For the text-containing cell, return its midpoint in (X, Y) coordinate format. 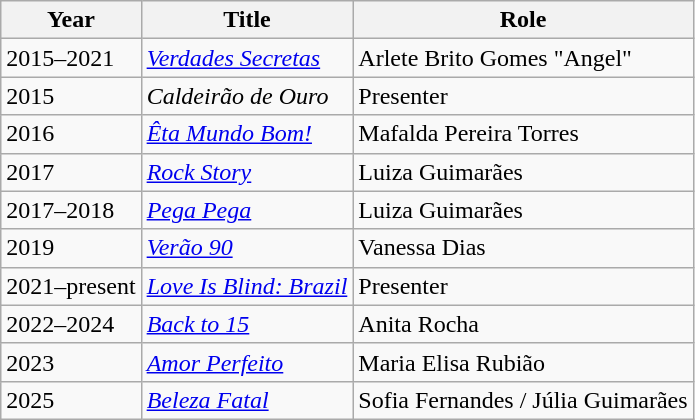
Title (247, 20)
2023 (71, 362)
Pega Pega (247, 210)
Verão 90 (247, 248)
Anita Rocha (523, 324)
Love Is Blind: Brazil (247, 286)
2022–2024 (71, 324)
Sofia Fernandes / Júlia Guimarães (523, 400)
Rock Story (247, 172)
2017–2018 (71, 210)
Maria Elisa Rubião (523, 362)
Mafalda Pereira Torres (523, 134)
2021–present (71, 286)
Year (71, 20)
Amor Perfeito (247, 362)
Caldeirão de Ouro (247, 96)
Beleza Fatal (247, 400)
Arlete Brito Gomes "Angel" (523, 58)
2019 (71, 248)
2016 (71, 134)
2015–2021 (71, 58)
2017 (71, 172)
Back to 15 (247, 324)
Verdades Secretas (247, 58)
Vanessa Dias (523, 248)
2025 (71, 400)
2015 (71, 96)
Role (523, 20)
Êta Mundo Bom! (247, 134)
